Scan for the cell matching the given text and deliver its (X, Y) coordinate at center. 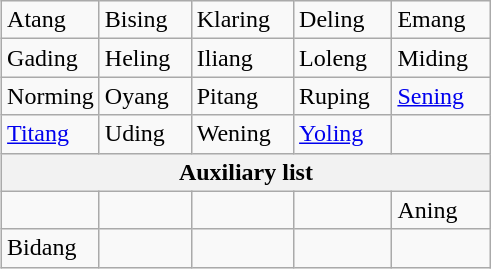
Ruping (343, 96)
Gading (51, 58)
Atang (51, 20)
Bidang (51, 248)
Miding (441, 58)
Oyang (145, 96)
Titang (51, 134)
Auxiliary list (246, 172)
Iliang (242, 58)
Yoling (343, 134)
Uding (145, 134)
Norming (51, 96)
Heling (145, 58)
Sening (441, 96)
Wening (242, 134)
Pitang (242, 96)
Emang (441, 20)
Loleng (343, 58)
Bising (145, 20)
Deling (343, 20)
Aning (441, 210)
Klaring (242, 20)
